Pinpoint the cell where the given text exists, returning its (x, y) midpoint coordinate. 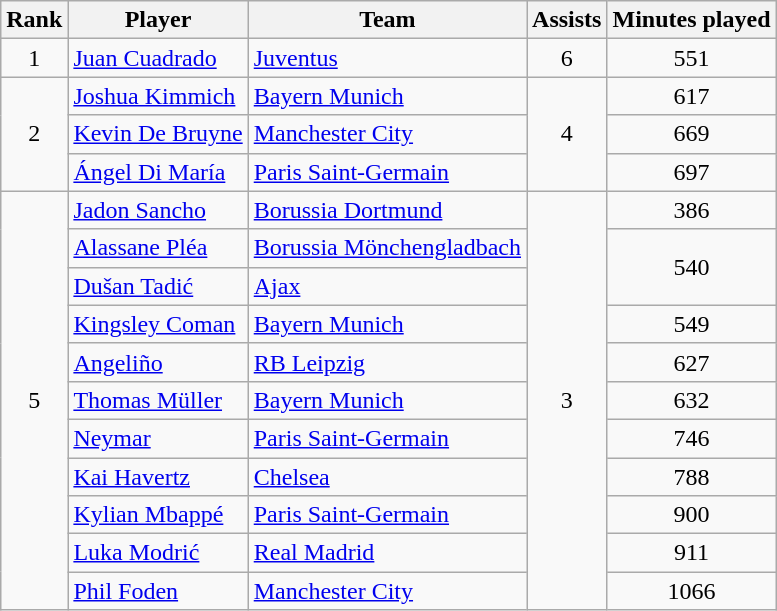
Real Madrid (387, 553)
Player (158, 20)
Borussia Mönchengladbach (387, 248)
632 (692, 400)
669 (692, 134)
3 (567, 400)
5 (34, 400)
627 (692, 362)
Juventus (387, 58)
Minutes played (692, 20)
Joshua Kimmich (158, 96)
Juan Cuadrado (158, 58)
386 (692, 210)
Phil Foden (158, 591)
Rank (34, 20)
900 (692, 515)
788 (692, 477)
697 (692, 172)
540 (692, 267)
Kevin De Bruyne (158, 134)
Neymar (158, 438)
Thomas Müller (158, 400)
RB Leipzig (387, 362)
617 (692, 96)
Borussia Dortmund (387, 210)
746 (692, 438)
Ajax (387, 286)
Alassane Pléa (158, 248)
1 (34, 58)
Kai Havertz (158, 477)
549 (692, 324)
911 (692, 553)
Angeliño (158, 362)
Assists (567, 20)
Team (387, 20)
551 (692, 58)
1066 (692, 591)
4 (567, 134)
6 (567, 58)
Dušan Tadić (158, 286)
2 (34, 134)
Luka Modrić (158, 553)
Kylian Mbappé (158, 515)
Jadon Sancho (158, 210)
Ángel Di María (158, 172)
Chelsea (387, 477)
Kingsley Coman (158, 324)
